Determine the (x, y) coordinate at the center of the cell enclosing the given text.  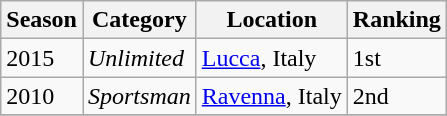
Lucca, Italy (272, 58)
Sportsman (139, 96)
2nd (396, 96)
2015 (42, 58)
1st (396, 58)
2010 (42, 96)
Ranking (396, 20)
Unlimited (139, 58)
Season (42, 20)
Ravenna, Italy (272, 96)
Category (139, 20)
Location (272, 20)
